Pinpoint the cell where the given text exists, returning its [X, Y] midpoint coordinate. 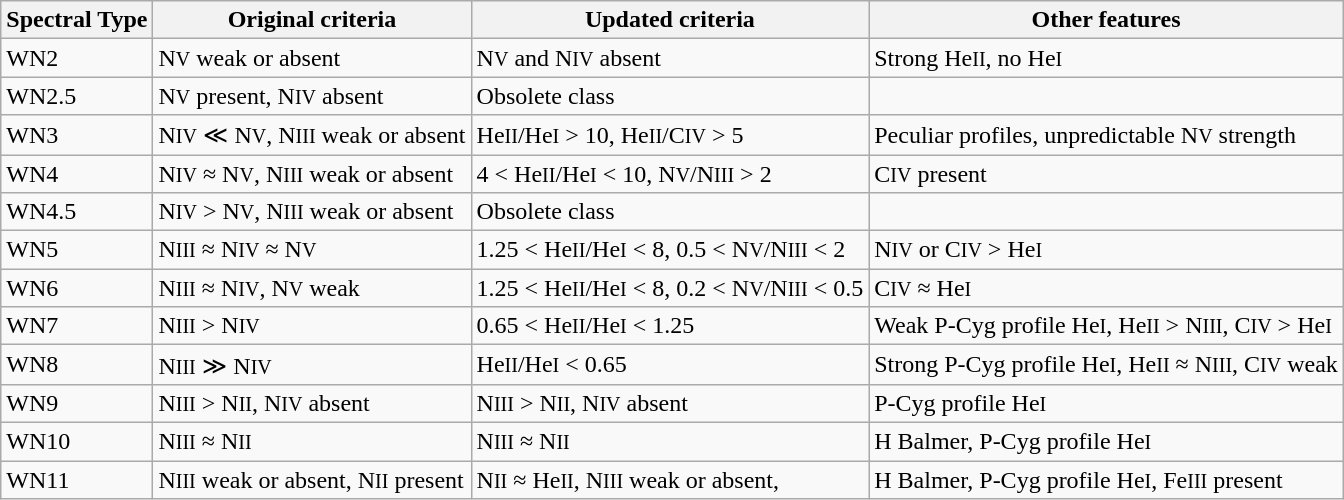
Strong P-Cyg profile HeI, HeII ≈ NIII, CIV weak [1106, 365]
NIV ≪ NV, NIII weak or absent [312, 135]
NV and NIV absent [670, 58]
NIV ≈ NV, NIII weak or absent [312, 173]
NIII weak or absent, NII present [312, 479]
H Balmer, P-Cyg profile HeI [1106, 441]
NV present, NIV absent [312, 96]
WN4.5 [77, 212]
P-Cyg profile HeI [1106, 403]
4 < HeII/HeI < 10, NV/NIII > 2 [670, 173]
NIII ≈ NIV ≈ NV [312, 250]
Updated criteria [670, 20]
1.25 < HeII/HeI < 8, 0.2 < NV/NIII < 0.5 [670, 288]
WN7 [77, 326]
NIV or CIV > HeI [1106, 250]
Peculiar profiles, unpredictable NV strength [1106, 135]
Weak P-Cyg profile HeI, HeII > NIII, CIV > HeI [1106, 326]
H Balmer, P-Cyg profile HeI, FeIII present [1106, 479]
NIV > NV, NIII weak or absent [312, 212]
NII ≈ HeII, NIII weak or absent, [670, 479]
CIV ≈ HeI [1106, 288]
Original criteria [312, 20]
HeII/HeI > 10, HeII/CIV > 5 [670, 135]
1.25 < HeII/HeI < 8, 0.5 < NV/NIII < 2 [670, 250]
WN8 [77, 365]
WN2.5 [77, 96]
WN5 [77, 250]
WN9 [77, 403]
Spectral Type [77, 20]
NIII ≈ NIV, NV weak [312, 288]
WN6 [77, 288]
HeII/HeI < 0.65 [670, 365]
WN2 [77, 58]
WN4 [77, 173]
WN3 [77, 135]
0.65 < HeII/HeI < 1.25 [670, 326]
NIII > NIV [312, 326]
Other features [1106, 20]
Strong HeII, no HeI [1106, 58]
NV weak or absent [312, 58]
WN10 [77, 441]
NIII ≫ NIV [312, 365]
WN11 [77, 479]
CIV present [1106, 173]
